Pinpoint the cell where the given text exists, returning its [x, y] midpoint coordinate. 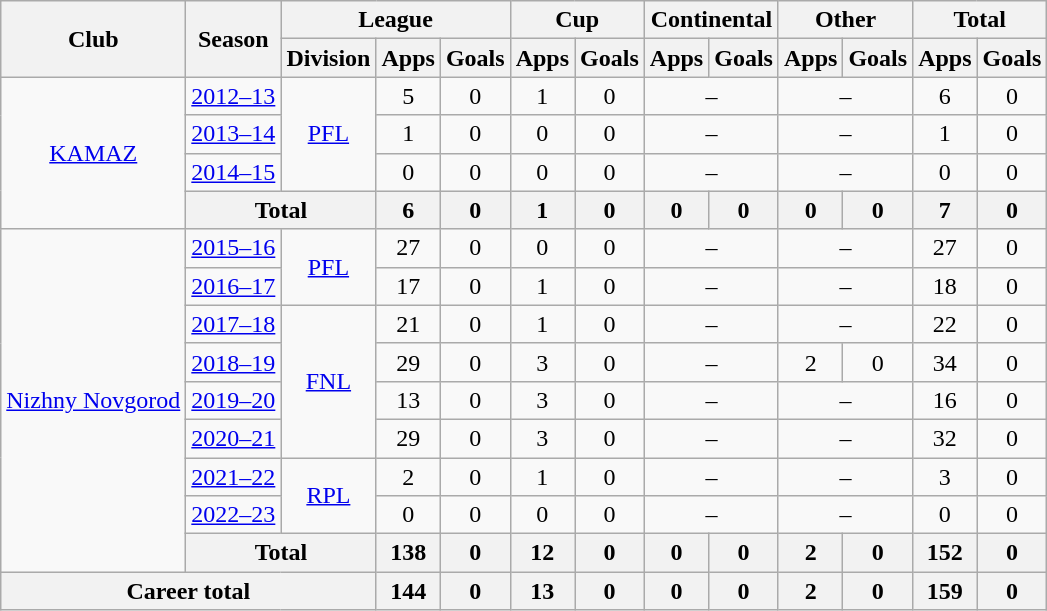
18 [945, 286]
12 [542, 553]
2020–21 [234, 438]
17 [408, 286]
2016–17 [234, 286]
FNL [328, 381]
Division [328, 58]
2017–18 [234, 324]
144 [408, 591]
159 [945, 591]
Other [845, 20]
Cup [577, 20]
32 [945, 438]
5 [408, 96]
2022–23 [234, 515]
22 [945, 324]
16 [945, 400]
KAMAZ [94, 153]
Continental [711, 20]
2021–22 [234, 477]
RPL [328, 496]
2014–15 [234, 172]
2013–14 [234, 134]
2012–13 [234, 96]
34 [945, 362]
Career total [188, 591]
21 [408, 324]
League [396, 20]
Nizhny Novgorod [94, 400]
2018–19 [234, 362]
7 [945, 210]
Season [234, 39]
2015–16 [234, 248]
Club [94, 39]
138 [408, 553]
152 [945, 553]
2019–20 [234, 400]
